For the text-containing cell, return its midpoint in (x, y) coordinate format. 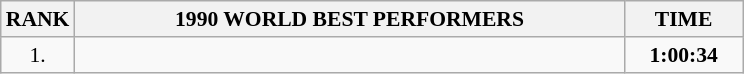
1. (38, 55)
1990 WORLD BEST PERFORMERS (349, 19)
1:00:34 (684, 55)
TIME (684, 19)
RANK (38, 19)
